Find where the given text appears and provide that cell's center as (x, y) coordinate. 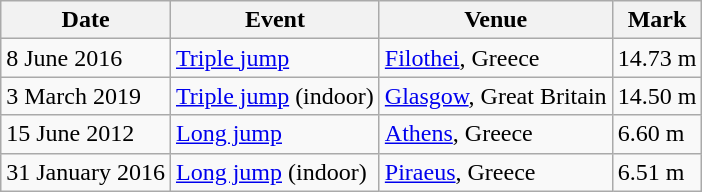
Long jump (indoor) (274, 172)
6.51 m (657, 172)
Event (274, 20)
15 June 2012 (86, 134)
14.73 m (657, 58)
3 March 2019 (86, 96)
Long jump (274, 134)
14.50 m (657, 96)
Mark (657, 20)
8 June 2016 (86, 58)
Triple jump (indoor) (274, 96)
6.60 m (657, 134)
31 January 2016 (86, 172)
Filothei, Greece (496, 58)
Piraeus, Greece (496, 172)
Date (86, 20)
Glasgow, Great Britain (496, 96)
Venue (496, 20)
Triple jump (274, 58)
Athens, Greece (496, 134)
